Capture the cell that displays the provided text and extract its (X, Y) central coordinate. 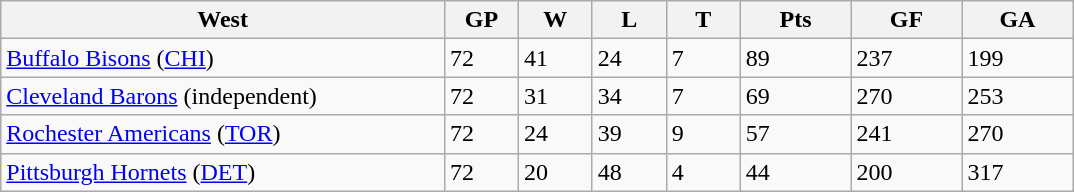
44 (796, 172)
253 (1018, 96)
48 (629, 172)
Buffalo Bisons (CHI) (223, 58)
317 (1018, 172)
Cleveland Barons (independent) (223, 96)
69 (796, 96)
4 (703, 172)
GF (906, 20)
41 (555, 58)
31 (555, 96)
237 (906, 58)
GP (481, 20)
89 (796, 58)
9 (703, 134)
T (703, 20)
39 (629, 134)
57 (796, 134)
Pts (796, 20)
Rochester Americans (TOR) (223, 134)
L (629, 20)
199 (1018, 58)
Pittsburgh Hornets (DET) (223, 172)
West (223, 20)
34 (629, 96)
20 (555, 172)
200 (906, 172)
GA (1018, 20)
241 (906, 134)
W (555, 20)
